Return (x, y) of the center of cell containing provided text 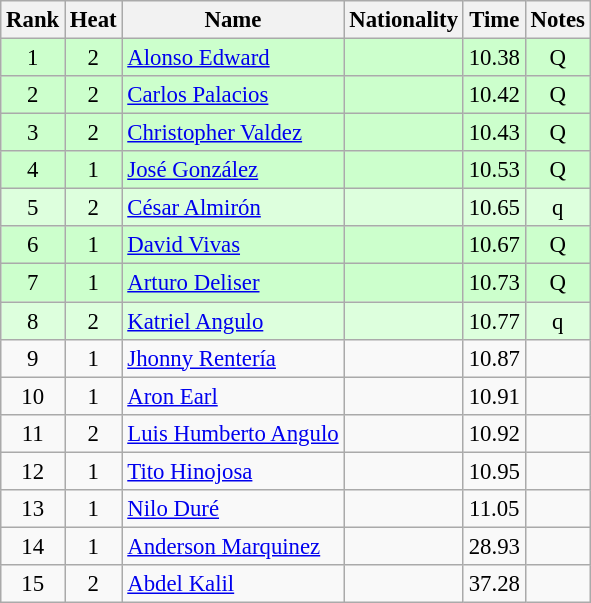
Jhonny Rentería (233, 358)
Tito Hinojosa (233, 471)
Aron Earl (233, 396)
10.43 (494, 133)
10.92 (494, 433)
10.67 (494, 245)
Carlos Palacios (233, 95)
14 (33, 546)
8 (33, 321)
10.65 (494, 208)
10.38 (494, 58)
Luis Humberto Angulo (233, 433)
Arturo Deliser (233, 283)
10 (33, 396)
6 (33, 245)
4 (33, 170)
10.95 (494, 471)
David Vivas (233, 245)
7 (33, 283)
10.77 (494, 321)
10.42 (494, 95)
Nilo Duré (233, 509)
10.53 (494, 170)
28.93 (494, 546)
Nationality (404, 20)
10.87 (494, 358)
15 (33, 584)
Anderson Marquinez (233, 546)
11 (33, 433)
10.91 (494, 396)
Rank (33, 20)
11.05 (494, 509)
37.28 (494, 584)
Alonso Edward (233, 58)
5 (33, 208)
César Almirón (233, 208)
Name (233, 20)
12 (33, 471)
13 (33, 509)
Christopher Valdez (233, 133)
Time (494, 20)
Heat (94, 20)
10.73 (494, 283)
José González (233, 170)
3 (33, 133)
Notes (558, 20)
Katriel Angulo (233, 321)
Abdel Kalil (233, 584)
9 (33, 358)
